Return [x, y] of the center of cell containing provided text 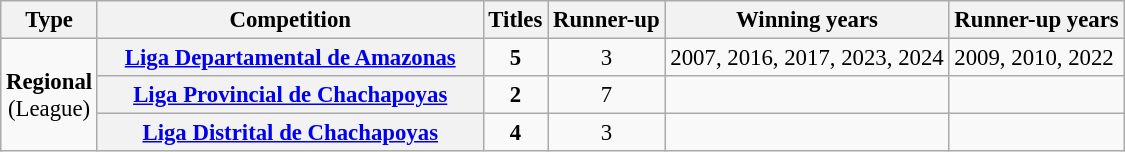
2007, 2016, 2017, 2023, 2024 [807, 58]
7 [606, 95]
Runner-up years [1036, 20]
2 [516, 95]
Winning years [807, 20]
5 [516, 58]
Liga Departamental de Amazonas [290, 58]
2009, 2010, 2022 [1036, 58]
Titles [516, 20]
Regional(League) [50, 96]
Type [50, 20]
Liga Provincial de Chachapoyas [290, 95]
4 [516, 133]
Competition [290, 20]
Runner-up [606, 20]
Liga Distrital de Chachapoyas [290, 133]
